Identify which cell holds the provided text, then report its (x, y) central coordinate. 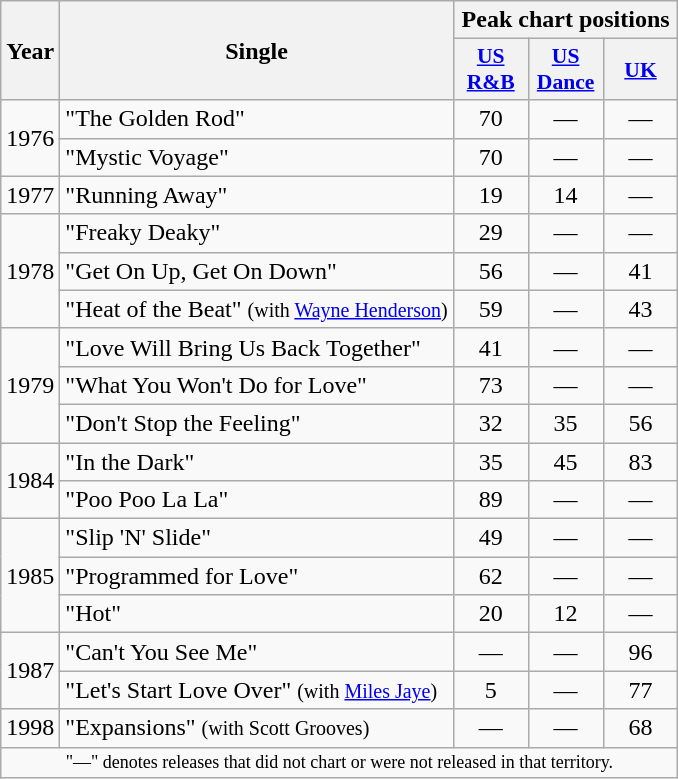
"Hot" (256, 614)
"Love Will Bring Us Back Together" (256, 347)
1979 (30, 385)
5 (490, 690)
US R&B (490, 70)
14 (566, 195)
"Expansions" (with Scott Grooves) (256, 728)
"Mystic Voyage" (256, 157)
29 (490, 233)
1987 (30, 671)
"Poo Poo La La" (256, 500)
"Can't You See Me" (256, 652)
77 (640, 690)
"Let's Start Love Over" (with Miles Jaye) (256, 690)
96 (640, 652)
"Freaky Deaky" (256, 233)
"—" denotes releases that did not chart or were not released in that territory. (340, 762)
Single (256, 50)
20 (490, 614)
1977 (30, 195)
UK (640, 70)
83 (640, 461)
"Slip 'N' Slide" (256, 538)
89 (490, 500)
12 (566, 614)
49 (490, 538)
"Heat of the Beat" (with Wayne Henderson) (256, 309)
"Running Away" (256, 195)
"Get On Up, Get On Down" (256, 271)
"Programmed for Love" (256, 576)
1976 (30, 138)
"Don't Stop the Feeling" (256, 423)
Peak chart positions (566, 20)
US Dance (566, 70)
1984 (30, 480)
59 (490, 309)
1998 (30, 728)
"The Golden Rod" (256, 119)
45 (566, 461)
43 (640, 309)
32 (490, 423)
62 (490, 576)
Year (30, 50)
73 (490, 385)
19 (490, 195)
1978 (30, 271)
1985 (30, 576)
68 (640, 728)
"In the Dark" (256, 461)
"What You Won't Do for Love" (256, 385)
